Locate the cell with the specified text and output its (x, y) center coordinate. 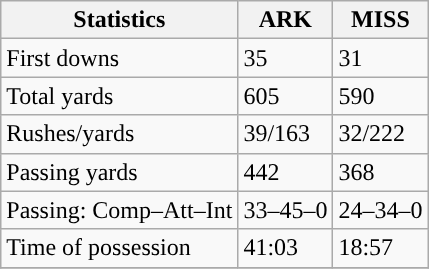
18:57 (380, 248)
31 (380, 58)
Passing yards (120, 172)
605 (286, 96)
368 (380, 172)
590 (380, 96)
32/222 (380, 134)
Statistics (120, 20)
Total yards (120, 96)
33–45–0 (286, 210)
Rushes/yards (120, 134)
ARK (286, 20)
24–34–0 (380, 210)
41:03 (286, 248)
Time of possession (120, 248)
35 (286, 58)
First downs (120, 58)
39/163 (286, 134)
MISS (380, 20)
442 (286, 172)
Passing: Comp–Att–Int (120, 210)
